Scan for the cell matching the given text and deliver its (x, y) coordinate at center. 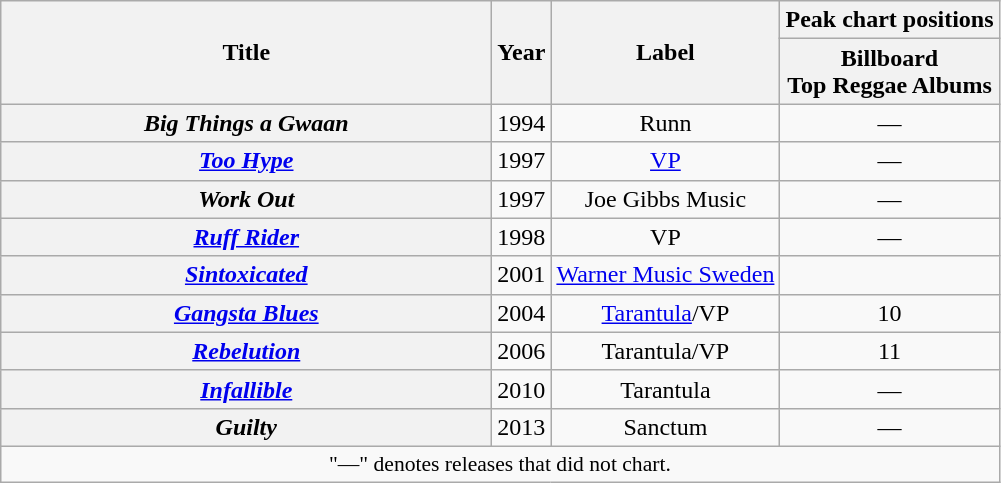
1998 (522, 237)
Sintoxicated (246, 275)
Too Hype (246, 161)
2006 (522, 351)
Work Out (246, 199)
Title (246, 52)
Warner Music Sweden (666, 275)
10 (890, 313)
Infallible (246, 389)
Rebelution (246, 351)
"—" denotes releases that did not chart. (500, 464)
2001 (522, 275)
Label (666, 52)
Runn (666, 123)
Guilty (246, 427)
Ruff Rider (246, 237)
Tarantula (666, 389)
Peak chart positions (890, 20)
2004 (522, 313)
Sanctum (666, 427)
Big Things a Gwaan (246, 123)
BillboardTop Reggae Albums (890, 72)
2010 (522, 389)
Gangsta Blues (246, 313)
11 (890, 351)
Joe Gibbs Music (666, 199)
1994 (522, 123)
2013 (522, 427)
Year (522, 52)
